Determine the [x, y] coordinate at the center of the cell enclosing the given text.  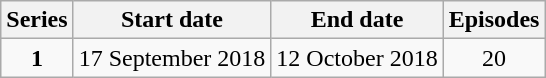
Episodes [494, 20]
20 [494, 58]
12 October 2018 [357, 58]
Start date [172, 20]
Series [37, 20]
17 September 2018 [172, 58]
End date [357, 20]
1 [37, 58]
